For the text-containing cell, return its midpoint in [x, y] coordinate format. 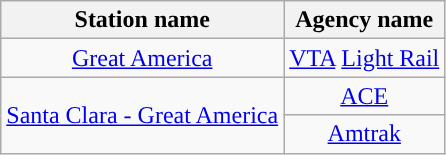
Station name [142, 20]
ACE [364, 96]
Santa Clara - Great America [142, 115]
Agency name [364, 20]
VTA Light Rail [364, 58]
Amtrak [364, 134]
Great America [142, 58]
